Detect which cell encompasses the target text, then output its (x, y) center coordinate. 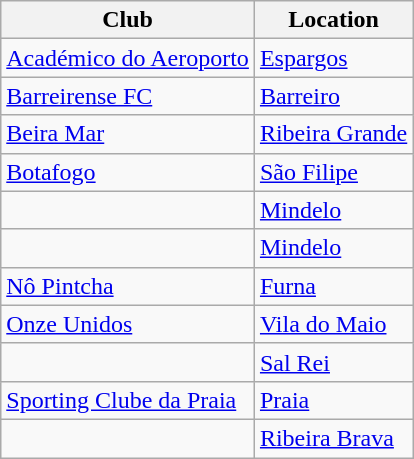
Espargos (333, 58)
Sal Rei (333, 362)
Onze Unidos (128, 324)
Sporting Clube da Praia (128, 400)
Praia (333, 400)
Académico do Aeroporto (128, 58)
Furna (333, 286)
Ribeira Grande (333, 134)
Ribeira Brava (333, 438)
Barreiro (333, 96)
Botafogo (128, 172)
Vila do Maio (333, 324)
Beira Mar (128, 134)
Nô Pintcha (128, 286)
Barreirense FC (128, 96)
São Filipe (333, 172)
Location (333, 20)
Club (128, 20)
